Identify which cell holds the provided text, then report its (x, y) central coordinate. 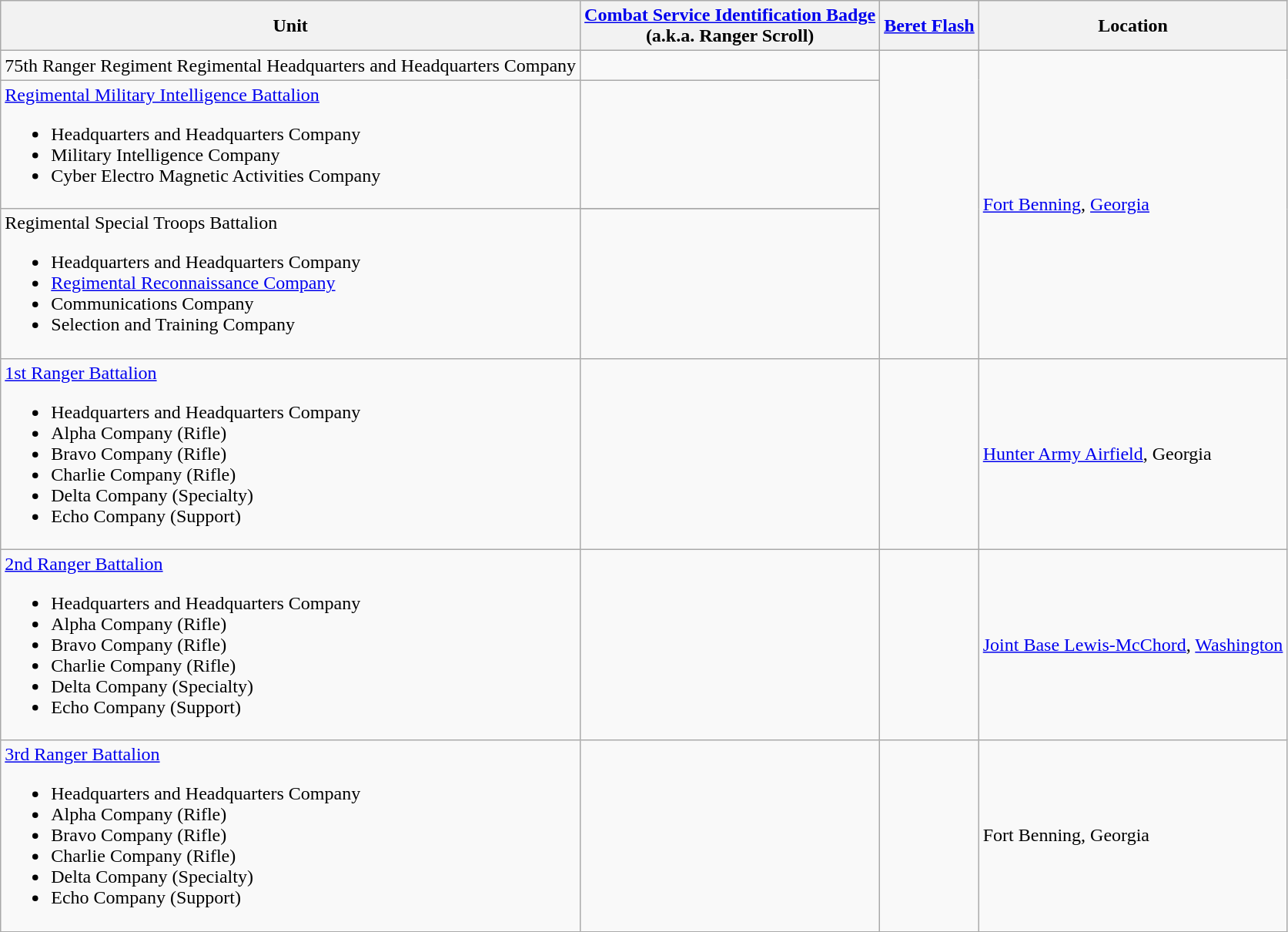
Regimental Military Intelligence BattalionHeadquarters and Headquarters CompanyMilitary Intelligence CompanyCyber Electro Magnetic Activities Company (291, 145)
Unit (291, 26)
Combat Service Identification Badge(a.k.a. Ranger Scroll) (730, 26)
Hunter Army Airfield, Georgia (1133, 454)
Joint Base Lewis-McChord, Washington (1133, 645)
75th Ranger Regiment Regimental Headquarters and Headquarters Company (291, 65)
Beret Flash (930, 26)
Location (1133, 26)
